Return the (X, Y) coordinate for the center point of the cell that contains the specified text.  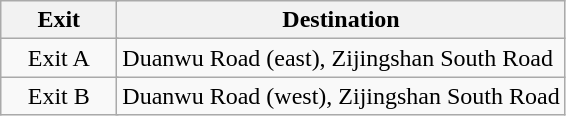
Exit (59, 20)
Duanwu Road (west), Zijingshan South Road (341, 96)
Duanwu Road (east), Zijingshan South Road (341, 58)
Exit B (59, 96)
Destination (341, 20)
Exit A (59, 58)
